Return the [x, y] coordinate for the center point of the cell that contains the specified text.  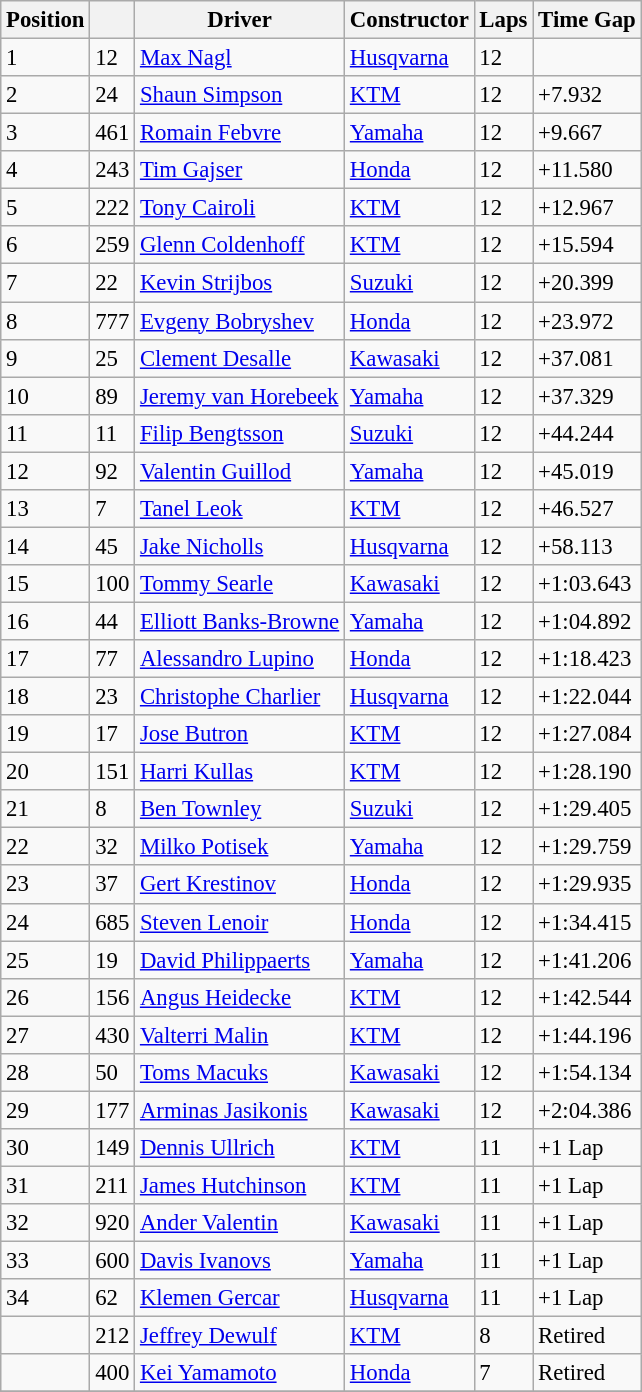
177 [112, 1110]
+1:42.544 [587, 997]
Time Gap [587, 20]
920 [112, 1223]
Max Nagl [240, 58]
+37.081 [587, 358]
92 [112, 471]
+12.967 [587, 208]
Jeremy van Horebeek [240, 396]
Jake Nicholls [240, 546]
Kevin Strijbos [240, 283]
Tim Gajser [240, 170]
Arminas Jasikonis [240, 1110]
Milko Potisek [240, 847]
Constructor [410, 20]
James Hutchinson [240, 1185]
20 [46, 772]
Tommy Searle [240, 584]
Klemen Gercar [240, 1298]
9 [46, 358]
31 [46, 1185]
+1:29.935 [587, 885]
Gert Krestinov [240, 885]
Angus Heidecke [240, 997]
+1:29.405 [587, 809]
Toms Macuks [240, 1073]
David Philippaerts [240, 960]
259 [112, 245]
Kei Yamamoto [240, 1373]
44 [112, 621]
Ander Valentin [240, 1223]
+1:54.134 [587, 1073]
Valterri Malin [240, 1035]
29 [46, 1110]
Ben Townley [240, 809]
2 [46, 95]
+2:04.386 [587, 1110]
1 [46, 58]
89 [112, 396]
156 [112, 997]
6 [46, 245]
+1:28.190 [587, 772]
62 [112, 1298]
+1:18.423 [587, 659]
430 [112, 1035]
+11.580 [587, 170]
Filip Bengtsson [240, 433]
+45.019 [587, 471]
+1:41.206 [587, 960]
5 [46, 208]
Alessandro Lupino [240, 659]
400 [112, 1373]
Laps [504, 20]
15 [46, 584]
14 [46, 546]
Evgeny Bobryshev [240, 321]
+46.527 [587, 509]
+1:22.044 [587, 697]
Valentin Guillod [240, 471]
Elliott Banks-Browne [240, 621]
151 [112, 772]
+7.932 [587, 95]
+9.667 [587, 133]
Clement Desalle [240, 358]
Jose Butron [240, 734]
Tony Cairoli [240, 208]
27 [46, 1035]
+37.329 [587, 396]
+58.113 [587, 546]
+23.972 [587, 321]
600 [112, 1261]
Romain Febvre [240, 133]
10 [46, 396]
21 [46, 809]
+1:29.759 [587, 847]
+15.594 [587, 245]
149 [112, 1148]
+1:27.084 [587, 734]
28 [46, 1073]
+20.399 [587, 283]
33 [46, 1261]
13 [46, 509]
+1:44.196 [587, 1035]
222 [112, 208]
Dennis Ullrich [240, 1148]
+44.244 [587, 433]
100 [112, 584]
37 [112, 885]
243 [112, 170]
Shaun Simpson [240, 95]
45 [112, 546]
685 [112, 922]
Glenn Coldenhoff [240, 245]
+1:03.643 [587, 584]
77 [112, 659]
34 [46, 1298]
Harri Kullas [240, 772]
Christophe Charlier [240, 697]
Tanel Leok [240, 509]
212 [112, 1336]
+1:04.892 [587, 621]
Driver [240, 20]
Position [46, 20]
50 [112, 1073]
16 [46, 621]
Davis Ivanovs [240, 1261]
Jeffrey Dewulf [240, 1336]
211 [112, 1185]
30 [46, 1148]
461 [112, 133]
Steven Lenoir [240, 922]
+1:34.415 [587, 922]
4 [46, 170]
26 [46, 997]
3 [46, 133]
777 [112, 321]
18 [46, 697]
